Detect which cell encompasses the target text, then output its [x, y] center coordinate. 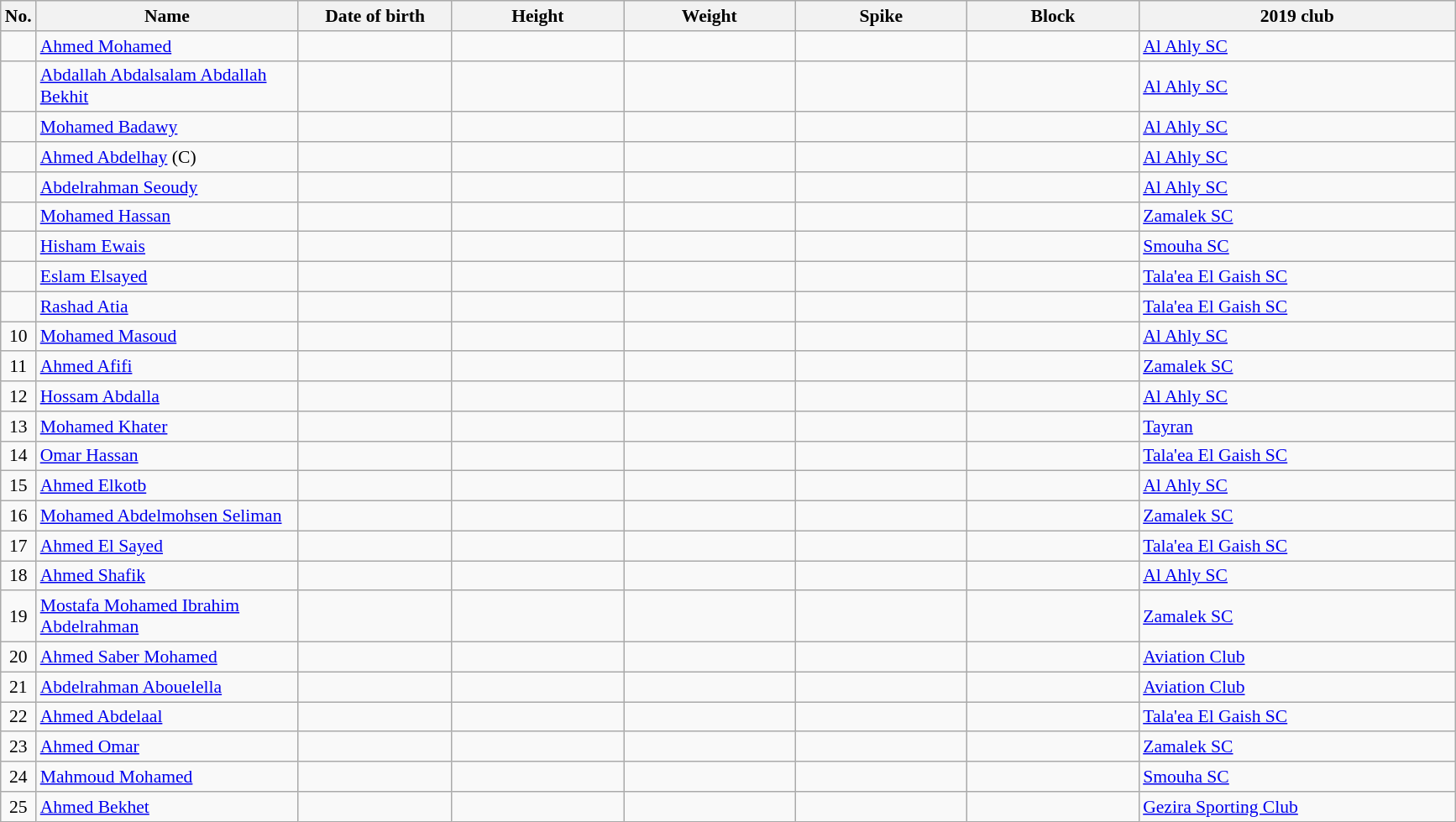
Ahmed Saber Mohamed [168, 657]
Ahmed Omar [168, 747]
11 [18, 367]
2019 club [1296, 16]
Rashad Atia [168, 306]
Eslam Elsayed [168, 277]
Ahmed Shafik [168, 576]
Weight [710, 16]
No. [18, 16]
14 [18, 456]
13 [18, 427]
Ahmed Afifi [168, 367]
15 [18, 486]
Mohamed Badawy [168, 128]
17 [18, 546]
12 [18, 396]
Omar Hassan [168, 456]
Ahmed Mohamed [168, 46]
23 [18, 747]
Ahmed Elkotb [168, 486]
21 [18, 687]
19 [18, 616]
Ahmed Abdelhay (C) [168, 157]
Abdallah Abdalsalam Abdallah Bekhit [168, 86]
18 [18, 576]
25 [18, 807]
Block [1053, 16]
16 [18, 516]
Mohamed Khater [168, 427]
22 [18, 717]
Mohamed Masoud [168, 337]
24 [18, 777]
Hisham Ewais [168, 247]
Date of birth [374, 16]
Ahmed El Sayed [168, 546]
Mohamed Hassan [168, 217]
Gezira Sporting Club [1296, 807]
Spike [882, 16]
Hossam Abdalla [168, 396]
Ahmed Bekhet [168, 807]
Abdelrahman Seoudy [168, 187]
Ahmed Abdelaal [168, 717]
10 [18, 337]
Mohamed Abdelmohsen Seliman [168, 516]
Abdelrahman Abouelella [168, 687]
Mostafa Mohamed Ibrahim Abdelrahman [168, 616]
Tayran [1296, 427]
Name [168, 16]
Height [537, 16]
20 [18, 657]
Mahmoud Mohamed [168, 777]
